Determine the [X, Y] coordinate at the center of the cell enclosing the given text.  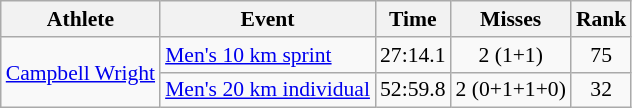
Time [412, 19]
Rank [602, 19]
Athlete [80, 19]
Campbell Wright [80, 72]
Men's 20 km individual [268, 90]
2 (0+1+1+0) [510, 90]
32 [602, 90]
2 (1+1) [510, 55]
Men's 10 km sprint [268, 55]
52:59.8 [412, 90]
27:14.1 [412, 55]
75 [602, 55]
Event [268, 19]
Misses [510, 19]
